Pinpoint the cell where the given text exists, returning its (x, y) midpoint coordinate. 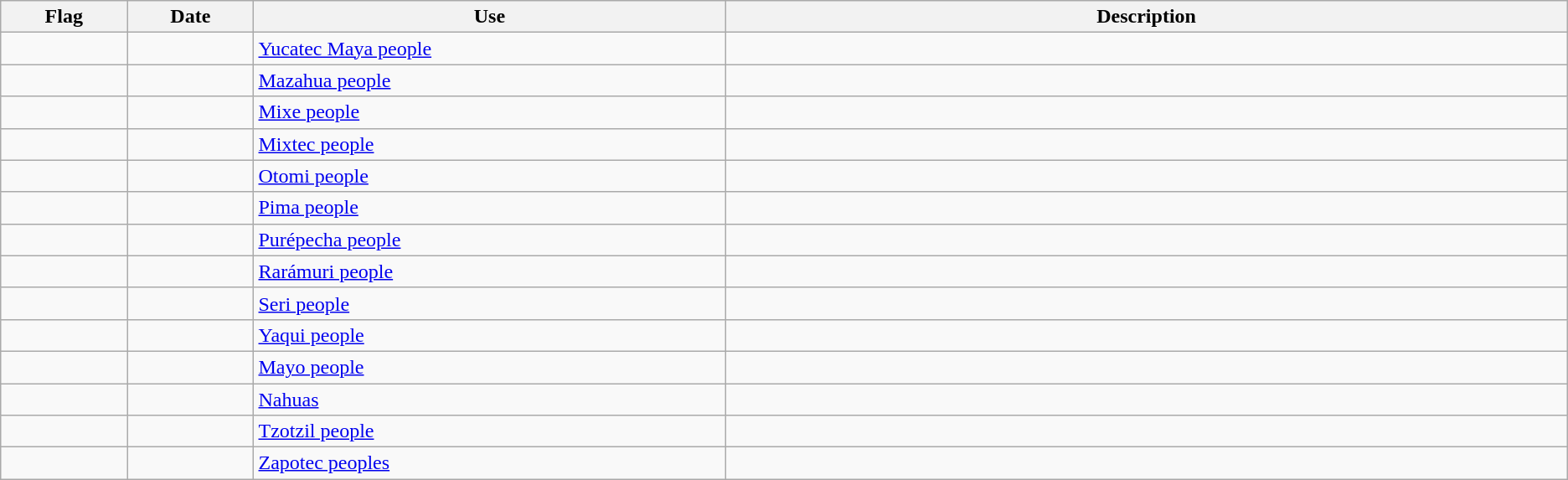
Description (1146, 17)
Seri people (489, 303)
Pima people (489, 208)
Mixtec people (489, 144)
Yucatec Maya people (489, 49)
Date (191, 17)
Otomi people (489, 176)
Use (489, 17)
Nahuas (489, 400)
Yaqui people (489, 335)
Mazahua people (489, 80)
Rarámuri people (489, 271)
Flag (64, 17)
Mixe people (489, 112)
Zapotec peoples (489, 463)
Purépecha people (489, 240)
Tzotzil people (489, 431)
Mayo people (489, 367)
